Capture the cell that displays the provided text and extract its (x, y) central coordinate. 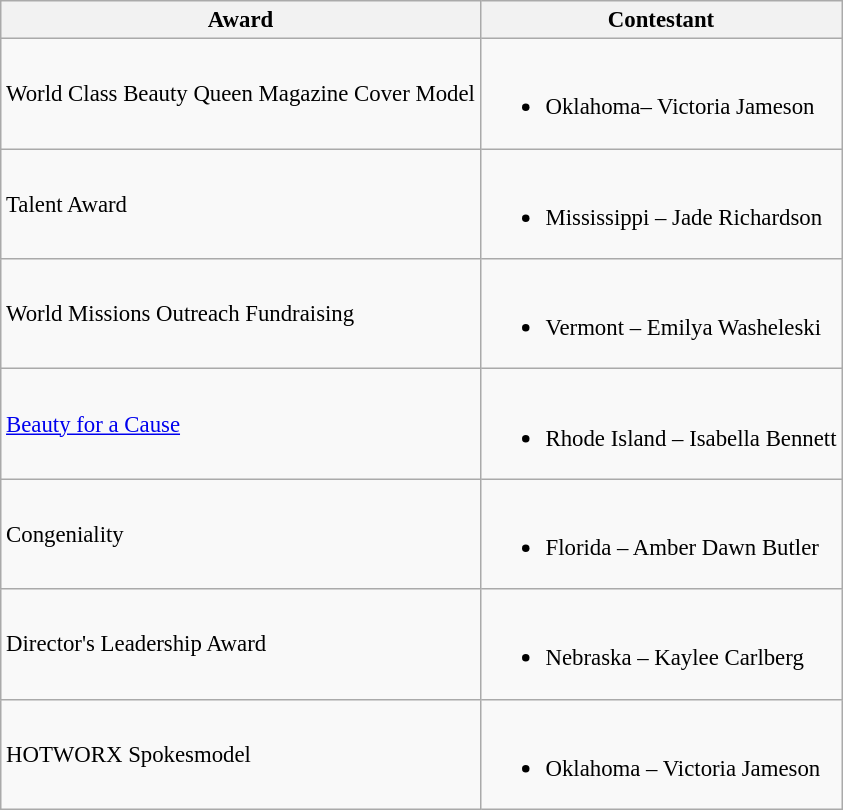
Rhode Island – Isabella Bennett (661, 424)
Oklahoma – Victoria Jameson (661, 754)
World Class Beauty Queen Magazine Cover Model (240, 94)
World Missions Outreach Fundraising (240, 314)
Beauty for a Cause (240, 424)
Talent Award (240, 204)
Nebraska – Kaylee Carlberg (661, 644)
Award (240, 20)
Contestant (661, 20)
Vermont – Emilya Washeleski (661, 314)
Mississippi – Jade Richardson (661, 204)
Director's Leadership Award (240, 644)
HOTWORX Spokesmodel (240, 754)
Oklahoma– Victoria Jameson (661, 94)
Congeniality (240, 534)
Florida – Amber Dawn Butler (661, 534)
